Provide the [X, Y] coordinate of the cell's center where the given text is located.  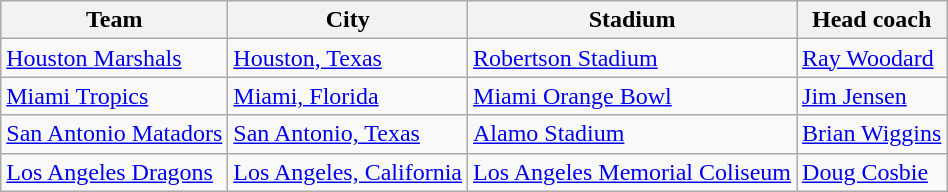
Miami, Florida [348, 96]
San Antonio, Texas [348, 134]
Brian Wiggins [872, 134]
Houston Marshals [114, 58]
Stadium [632, 20]
Doug Cosbie [872, 172]
Los Angeles, California [348, 172]
Jim Jensen [872, 96]
Houston, Texas [348, 58]
Miami Tropics [114, 96]
Team [114, 20]
Miami Orange Bowl [632, 96]
Los Angeles Dragons [114, 172]
Ray Woodard [872, 58]
Head coach [872, 20]
Los Angeles Memorial Coliseum [632, 172]
City [348, 20]
Alamo Stadium [632, 134]
San Antonio Matadors [114, 134]
Robertson Stadium [632, 58]
